Pinpoint the cell where the given text exists, returning its (X, Y) midpoint coordinate. 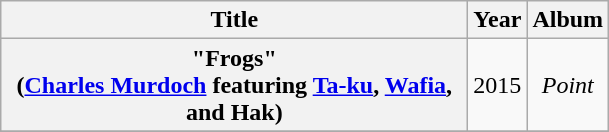
Title (234, 20)
"Frogs"(Charles Murdoch featuring Ta-ku, Wafia, and Hak) (234, 85)
2015 (498, 85)
Year (498, 20)
Point (568, 85)
Album (568, 20)
